For the text-containing cell, return its midpoint in [x, y] coordinate format. 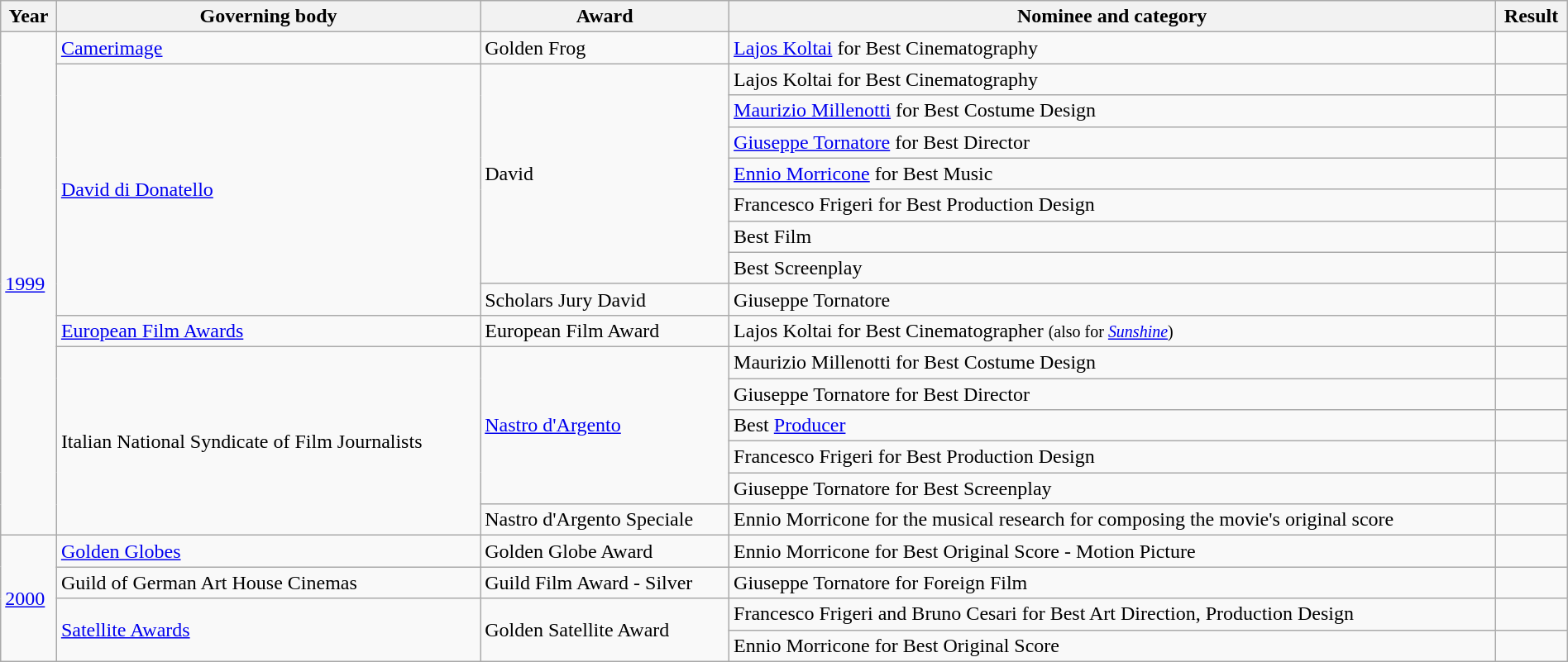
Nominee and category [1112, 17]
Nastro d'Argento Speciale [605, 520]
Best Film [1112, 236]
Golden Globe Award [605, 551]
1999 [29, 284]
Satellite Awards [268, 630]
Award [605, 17]
Giuseppe Tornatore for Foreign Film [1112, 583]
Italian National Syndicate of Film Journalists [268, 441]
Giuseppe Tornatore [1112, 299]
Giuseppe Tornatore for Best Screenplay [1112, 488]
Guild Film Award - Silver [605, 583]
Golden Satellite Award [605, 630]
Francesco Frigeri and Bruno Cesari for Best Art Direction, Production Design [1112, 614]
2000 [29, 598]
David [605, 174]
European Film Awards [268, 331]
Ennio Morricone for Best Original Score - Motion Picture [1112, 551]
Best Screenplay [1112, 268]
Scholars Jury David [605, 299]
Golden Frog [605, 48]
Year [29, 17]
Ennio Morricone for Best Music [1112, 174]
Governing body [268, 17]
David di Donatello [268, 189]
Lajos Koltai for Best Cinematographer (also for Sunshine) [1112, 331]
Nastro d'Argento [605, 425]
Golden Globes [268, 551]
European Film Award [605, 331]
Ennio Morricone for the musical research for composing the movie's original score [1112, 520]
Guild of German Art House Cinemas [268, 583]
Ennio Morricone for Best Original Score [1112, 645]
Camerimage [268, 48]
Best Producer [1112, 426]
Result [1532, 17]
